Pinpoint the cell where the given text exists, returning its [X, Y] midpoint coordinate. 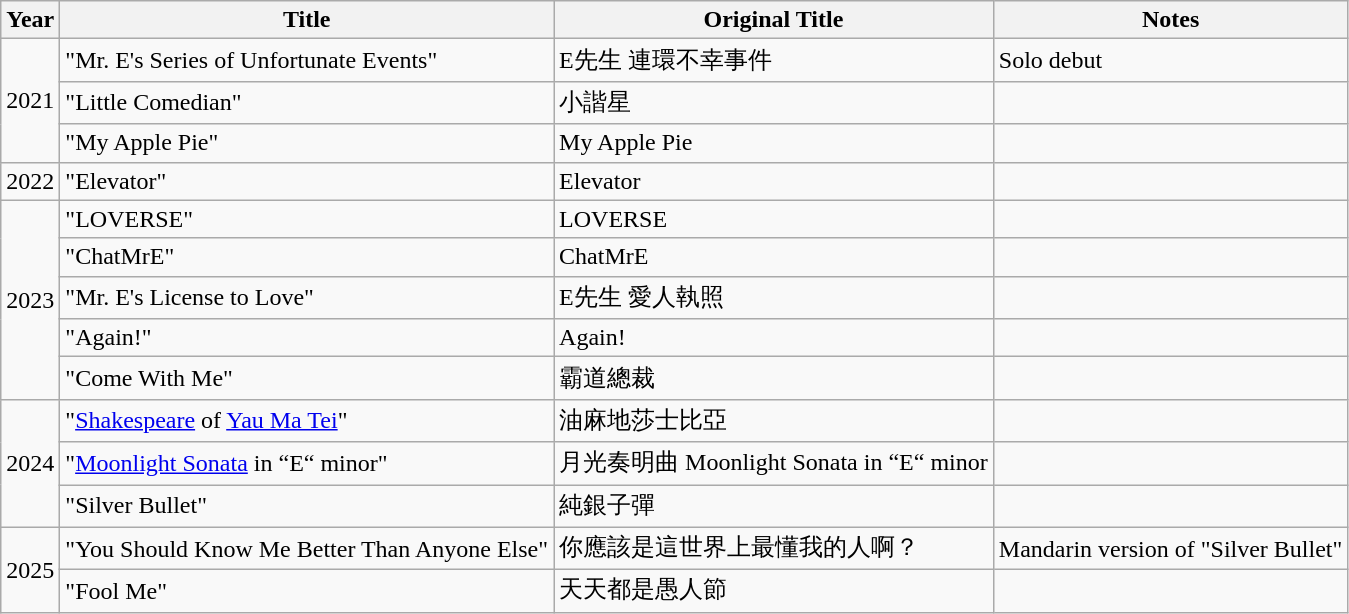
2022 [30, 181]
2021 [30, 100]
"LOVERSE" [307, 219]
小諧星 [774, 102]
Solo debut [1170, 60]
"Mr. E's Series of Unfortunate Events" [307, 60]
"Elevator" [307, 181]
LOVERSE [774, 219]
"Shakespeare of Yau Ma Tei" [307, 420]
你應該是這世界上最懂我的人啊？ [774, 548]
"You Should Know Me Better Than Anyone Else" [307, 548]
My Apple Pie [774, 143]
霸道總裁 [774, 378]
2023 [30, 300]
Notes [1170, 20]
"Moonlight Sonata in “E“ minor" [307, 464]
"Again!" [307, 338]
E先生 連環不幸事件 [774, 60]
天天都是愚人節 [774, 592]
Mandarin version of "Silver Bullet" [1170, 548]
"Mr. E's License to Love" [307, 298]
"My Apple Pie" [307, 143]
Again! [774, 338]
Elevator [774, 181]
"Come With Me" [307, 378]
Original Title [774, 20]
Title [307, 20]
2024 [30, 463]
純銀子彈 [774, 506]
月光奏明曲 Moonlight Sonata in “E“ minor [774, 464]
"Little Comedian" [307, 102]
"ChatMrE" [307, 257]
"Silver Bullet" [307, 506]
2025 [30, 570]
Year [30, 20]
油麻地莎士比亞 [774, 420]
"Fool Me" [307, 592]
ChatMrE [774, 257]
E先生 愛人執照 [774, 298]
